Provide the (x, y) coordinate of the cell's center where the given text is located.  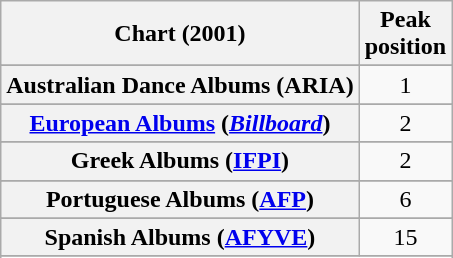
Chart (2001) (180, 34)
European Albums (Billboard) (180, 123)
Peakposition (405, 34)
6 (405, 199)
Australian Dance Albums (ARIA) (180, 85)
Portuguese Albums (AFP) (180, 199)
1 (405, 85)
15 (405, 237)
Greek Albums (IFPI) (180, 161)
Spanish Albums (AFYVE) (180, 237)
